Pinpoint the cell where the given text exists, returning its [X, Y] midpoint coordinate. 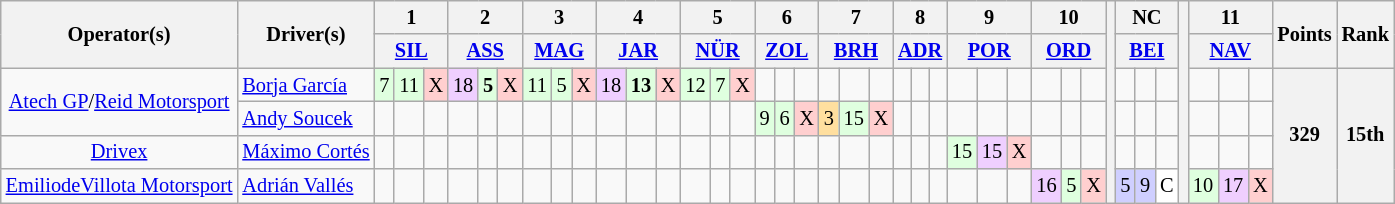
Points [1305, 34]
POR [989, 51]
Andy Soucek [306, 118]
13 [641, 85]
MAG [559, 51]
17 [1233, 186]
BRH [856, 51]
329 [1305, 136]
Drivex [120, 152]
Rank [1366, 34]
Driver(s) [306, 34]
1 [412, 17]
ZOL [787, 51]
16 [1046, 186]
ORD [1068, 51]
ADR [920, 51]
C [1166, 186]
NAV [1230, 51]
Operator(s) [120, 34]
JAR [638, 51]
8 [920, 17]
Borja García [306, 85]
NC [1146, 17]
NÜR [717, 51]
2 [485, 17]
4 [638, 17]
EmiliodeVillota Motorsport [120, 186]
Adrián Vallés [306, 186]
ASS [485, 51]
Atech GP/Reid Motorsport [120, 102]
SIL [412, 51]
12 [695, 85]
BEI [1146, 51]
15th [1366, 136]
Máximo Cortés [306, 152]
